Locate the cell with the specified text and output its (x, y) center coordinate. 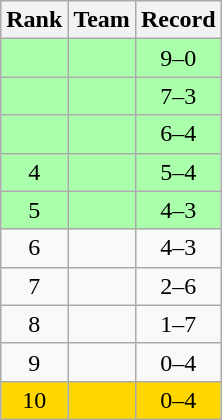
10 (34, 400)
Rank (34, 20)
7 (34, 286)
5–4 (178, 172)
4 (34, 172)
7–3 (178, 96)
Team (102, 20)
2–6 (178, 286)
9–0 (178, 58)
1–7 (178, 324)
9 (34, 362)
6–4 (178, 134)
Record (178, 20)
5 (34, 210)
8 (34, 324)
6 (34, 248)
